Capture the cell that displays the provided text and extract its (x, y) central coordinate. 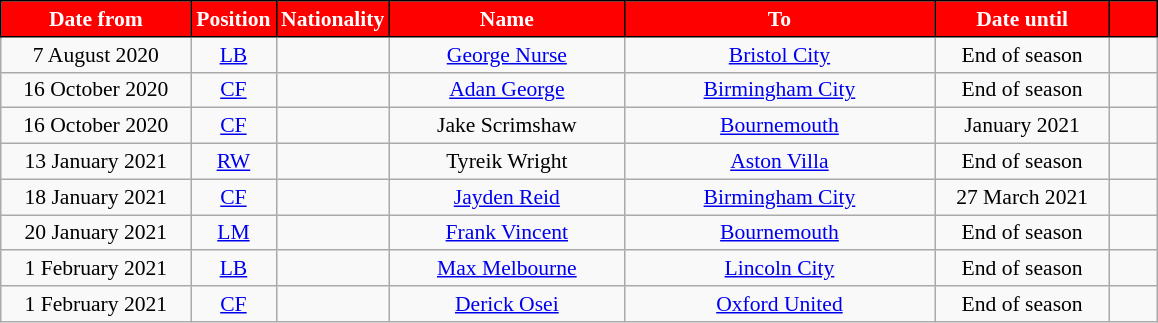
January 2021 (1022, 126)
Name (506, 19)
George Nurse (506, 55)
To (779, 19)
Adan George (506, 90)
7 August 2020 (96, 55)
Nationality (332, 19)
Oxford United (779, 304)
27 March 2021 (1022, 197)
Jake Scrimshaw (506, 126)
Derick Osei (506, 304)
Max Melbourne (506, 269)
Date from (96, 19)
Tyreik Wright (506, 162)
Aston Villa (779, 162)
Bristol City (779, 55)
Frank Vincent (506, 233)
20 January 2021 (96, 233)
18 January 2021 (96, 197)
Lincoln City (779, 269)
Date until (1022, 19)
13 January 2021 (96, 162)
Position (234, 19)
LM (234, 233)
Jayden Reid (506, 197)
RW (234, 162)
